Find where the given text appears and provide that cell's center as [x, y] coordinate. 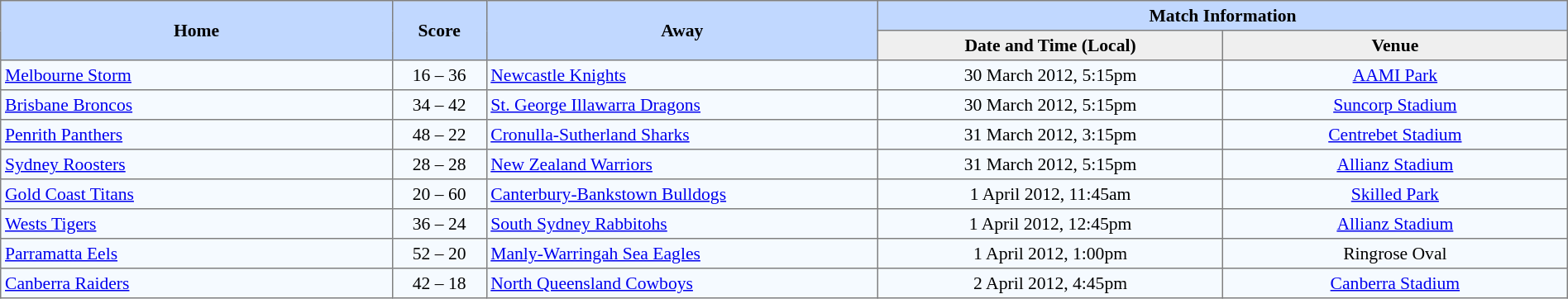
31 March 2012, 5:15pm [1050, 164]
2 April 2012, 4:45pm [1050, 283]
1 April 2012, 11:45am [1050, 194]
Brisbane Broncos [197, 105]
20 – 60 [439, 194]
North Queensland Cowboys [682, 283]
52 – 20 [439, 254]
34 – 42 [439, 105]
Sydney Roosters [197, 164]
Canberra Raiders [197, 283]
AAMI Park [1394, 75]
New Zealand Warriors [682, 164]
36 – 24 [439, 224]
42 – 18 [439, 283]
St. George Illawarra Dragons [682, 105]
Venue [1394, 45]
Cronulla-Sutherland Sharks [682, 135]
1 April 2012, 1:00pm [1050, 254]
Wests Tigers [197, 224]
Melbourne Storm [197, 75]
South Sydney Rabbitohs [682, 224]
Penrith Panthers [197, 135]
16 – 36 [439, 75]
Newcastle Knights [682, 75]
Ringrose Oval [1394, 254]
Match Information [1223, 16]
Home [197, 31]
Date and Time (Local) [1050, 45]
28 – 28 [439, 164]
Centrebet Stadium [1394, 135]
Parramatta Eels [197, 254]
Suncorp Stadium [1394, 105]
Manly-Warringah Sea Eagles [682, 254]
48 – 22 [439, 135]
1 April 2012, 12:45pm [1050, 224]
Canberra Stadium [1394, 283]
Canterbury-Bankstown Bulldogs [682, 194]
Score [439, 31]
Gold Coast Titans [197, 194]
Away [682, 31]
31 March 2012, 3:15pm [1050, 135]
Skilled Park [1394, 194]
